Return the (X, Y) coordinate for the center point of the cell that contains the specified text.  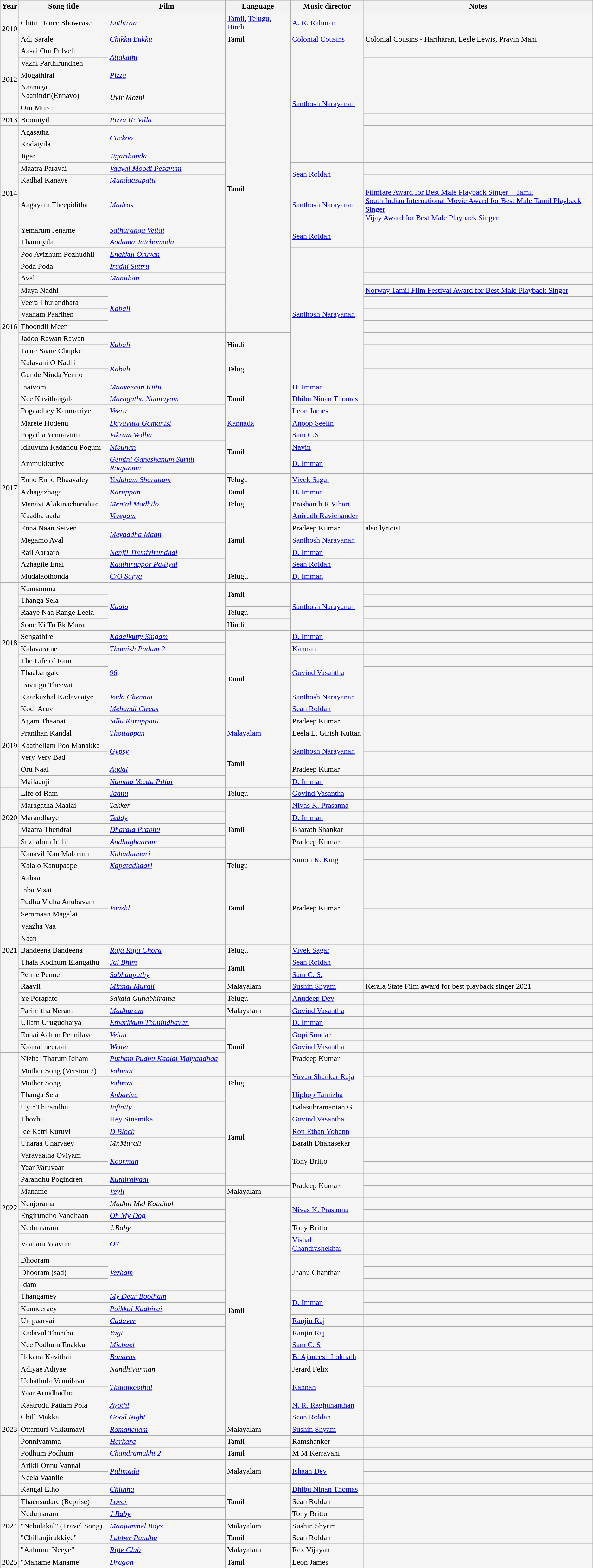
Karuppan (167, 492)
Bandeena Bandeena (63, 950)
Arikil Onnu Vannal (63, 1465)
Dragon (167, 1562)
Lover (167, 1501)
Nee Podhum Enakku (63, 1345)
Enthiran (167, 23)
Norway Tamil Film Festival Award for Best Male Playback Singer (478, 290)
Jai Bhim (167, 962)
Vaazhl (167, 908)
Kanneeraey (63, 1308)
Madhuram (167, 1011)
J.Baby (167, 1228)
Nee Kavithaigala (63, 399)
Michael (167, 1345)
Jhanu Chanthar (327, 1272)
Nenjorama (63, 1204)
Nibunan (167, 447)
Sam C.S (327, 435)
2023 (10, 1429)
Poda Poda (63, 266)
My Dear Bootham (167, 1296)
Gunde Ninda Yenno (63, 375)
Manithan (167, 278)
Andhaghaaram (167, 842)
Uchathula Vennilavu (63, 1381)
Chikku Bukku (167, 39)
Kannada (258, 423)
M M Kerravani (327, 1453)
Sam C. S. (327, 974)
Agasatha (63, 132)
Varayaatha Oviyam (63, 1155)
Putham Pudhu Kaalai Vidiyaadhaa (167, 1059)
Meyaadha Maan (167, 534)
Sillu Karuppatti (167, 721)
Mother Song (63, 1083)
Year (10, 6)
Film (167, 6)
Aasai Oru Pulveli (63, 51)
Nizhal Tharum Idham (63, 1059)
Mental Madhilo (167, 504)
Boomiyil (63, 120)
Unaraa Unarvaey (63, 1143)
Ponniyamma (63, 1441)
Engirundho Vandhaan (63, 1216)
"Aalunnu Neeye" (63, 1550)
Yaar Arindhadho (63, 1393)
Vaazha Vaa (63, 926)
Sengathire (63, 637)
Suzhalum Irulil (63, 842)
Kannamma (63, 588)
2018 (10, 643)
Oru Murai (63, 108)
Aadama Jaichomada (167, 242)
Enakkul Oruvan (167, 254)
Jerard Felix (327, 1369)
Kaarkuzhal Kadavaaiye (63, 697)
Namma Veettu Pillai (167, 781)
Ayothi (167, 1405)
Prashanth R Vihari (327, 504)
Sakala Gunabhirama (167, 999)
Kodaiyila (63, 144)
Pulimada (167, 1471)
Mailaanji (63, 781)
Velan (167, 1035)
Takker (167, 806)
Infinity (167, 1107)
Chandramukhi 2 (167, 1453)
Raaye Naa Range Leela (63, 613)
Kanavil Kan Malarum (63, 854)
Anirudh Ravichander (327, 516)
Pudhu Vidha Anubavam (63, 902)
Nenjil Thunivirundhal (167, 552)
Song title (63, 6)
Pranthan Kandal (63, 733)
Semmaan Magalai (63, 914)
Writer (167, 1047)
Barath Dhanasekar (327, 1143)
Aahaa (63, 878)
Chitti Dance Showcase (63, 23)
Harkara (167, 1441)
Thozhi (63, 1119)
Gopi Sundar (327, 1035)
The Life of Ram (63, 661)
Poo Avizhum Pozhudhil (63, 254)
Irudhi Suttru (167, 266)
Kadaikutty Singam (167, 637)
Inba Visai (63, 890)
Yaar Varuvaar (63, 1167)
Veera (167, 411)
Thalaikoothal (167, 1387)
Anudeep Dev (327, 999)
O2 (167, 1244)
Raja Raja Chora (167, 950)
Mudalaothonda (63, 576)
Vaayai Moodi Pesavum (167, 168)
Etharkkum Thunindhavan (167, 1023)
Bharath Shankar (327, 830)
Maatra Paravai (63, 168)
Sathuranga Vettai (167, 230)
Mehandi Circus (167, 709)
Mogathirai (63, 75)
Thamizh Padam 2 (167, 649)
Kalalo Kanupaape (63, 866)
Maragatha Maalai (63, 806)
Anoop Seelin (327, 423)
Ye Porapato (63, 999)
Idam (63, 1284)
2012 (10, 79)
Minnal Murali (167, 986)
Vaanam Yaavum (63, 1244)
Kadhal Kanave (63, 180)
Ramshanker (327, 1441)
N. R. Raghunanthan (327, 1405)
Manjummel Boys (167, 1526)
Gemini Ganeshanum Suruli Raajanum (167, 463)
Vikram Vedha (167, 435)
Cadaver (167, 1321)
Vishal Chandrashekhar (327, 1244)
Taare Saare Chupke (63, 350)
Naanaga Naanindri(Ennavo) (63, 91)
Aagayam Theepiditha (63, 205)
Veera Thurandhara (63, 302)
Leela L. Girish Kuttan (327, 733)
Uyir Mozhi (167, 98)
Life of Ram (63, 794)
2016 (10, 326)
Ishaan Dev (327, 1471)
Raavil (63, 986)
Oh My Dog (167, 1216)
Jadoo Rawan Rawan (63, 338)
Agam Thaanai (63, 721)
Kodi Aruvi (63, 709)
Thangamey (63, 1296)
"Nebulakal" (Travel Song) (63, 1526)
Kaadhalaada (63, 516)
Mr.Murali (167, 1143)
Yuvan Shankar Raja (327, 1077)
"Maname Maname" (63, 1562)
Naan (63, 938)
Vada Chennai (167, 697)
Dhooram (63, 1260)
Inaivom (63, 387)
Kapatadhaari (167, 866)
Maragatha Naanayam (167, 399)
Marete Hodenu (63, 423)
Banaras (167, 1357)
Poikkal Kudhirai (167, 1308)
Dayavittu Gamanisi (167, 423)
Maaveeran Kittu (167, 387)
Thaensudare (Reprise) (63, 1501)
Sone Ki Tu Ek Murat (63, 625)
Kalavarame (63, 649)
Rifle Club (167, 1550)
Kadavul Thantha (63, 1333)
Mother Song (Version 2) (63, 1071)
Tamil, Telugu, Hindi (258, 23)
2017 (10, 488)
Jigarthanda (167, 156)
Vaanam Paarthen (63, 314)
Good Night (167, 1417)
Kabadadaari (167, 854)
Koorman (167, 1161)
Azhagile Enai (63, 564)
Ennai Aalum Pennilave (63, 1035)
Gypsy (167, 751)
Navin (327, 447)
Notes (478, 6)
Aadai (167, 769)
Rail Aaraaro (63, 552)
Un paarvai (63, 1321)
Aval (63, 278)
Colonial Cousins (327, 39)
Parimitha Neram (63, 1011)
Penne Penne (63, 974)
Veyil (167, 1192)
Thottappan (167, 733)
Thaabangale (63, 673)
Simon K. King (327, 860)
Language (258, 6)
Ron Ethan Yohann (327, 1131)
Megamo Aval (63, 540)
Thoondil Meen (63, 326)
Thala Kodhum Elangathu (63, 962)
Uyir Thirandhu (63, 1107)
Hey Sinamika (167, 1119)
2014 (10, 193)
2019 (10, 745)
Sam C. S (327, 1345)
"Chillanjirukkiye" (63, 1538)
Kaathiruppor Pattiyal (167, 564)
Maatra Thendral (63, 830)
Enno Enno Bhaavaley (63, 480)
Attakathi (167, 57)
Kaala (167, 607)
Maname (63, 1192)
Madras (167, 205)
Madhil Mel Kaadhal (167, 1204)
Vazhi Parthirundhen (63, 63)
Kerala State Film award for best playback singer 2021 (478, 986)
Idhuvum Kadandu Pogum (63, 447)
Thanniyila (63, 242)
96 (167, 673)
Yuddham Sharanam (167, 480)
Iravingu Theevai (63, 685)
2024 (10, 1526)
Ice Katti Kuruvi (63, 1131)
2021 (10, 950)
2025 (10, 1562)
Chill Makka (63, 1417)
Oru Naal (63, 769)
Jaanu (167, 794)
Manavi Alakinacharadate (63, 504)
Adiyae Adiyae (63, 1369)
Yugi (167, 1333)
B. Ajaneesh Loknath (327, 1357)
Chithha (167, 1489)
Pogatha Yennavittu (63, 435)
Vivegam (167, 516)
Dharala Prabhu (167, 830)
Azhagazhaga (63, 492)
Kaathellam Poo Manakka (63, 745)
Dhooram (sad) (63, 1272)
Ilakana Kavithai (63, 1357)
Adi Sarale (63, 39)
Parandhu Pogindren (63, 1179)
Vezham (167, 1272)
Lubber Pandhu (167, 1538)
J Baby (167, 1513)
Ammukkutiye (63, 463)
Podhum Podhum (63, 1453)
Pizza II: Villa (167, 120)
Romancham (167, 1429)
Balasubramanian G (327, 1107)
Pogaadhey Kanmaniye (63, 411)
Pizza (167, 75)
Nandhivarman (167, 1369)
2022 (10, 1208)
Kuthiraivaal (167, 1179)
also lyricist (478, 528)
Ullam Urugudhaiya (63, 1023)
Teddy (167, 818)
Marandhaye (63, 818)
Jigar (63, 156)
Hiphop Tamizha (327, 1095)
D Block (167, 1131)
Neela Vaanile (63, 1477)
Enna Naan Seiven (63, 528)
Colonial Cousins - Hariharan, Lesle Lewis, Pravin Mani (478, 39)
2020 (10, 818)
Cuckoo (167, 138)
Music director (327, 6)
Maya Nadhi (63, 290)
Anbarivu (167, 1095)
Rex Vijayan (327, 1550)
Kangal Etho (63, 1489)
2013 (10, 120)
Ottamuri Vakkumayi (63, 1429)
Very Very Bad (63, 757)
A. R. Rahman (327, 23)
Mundaasupatti (167, 180)
Kalavani O Nadhi (63, 363)
Kaatrodu Pattam Pola (63, 1405)
Kaanal neeraai (63, 1047)
C/O Surya (167, 576)
Sabhaapathy (167, 974)
2010 (10, 29)
Yemarum Jename (63, 230)
